Locate the cell with the specified text and output its (x, y) center coordinate. 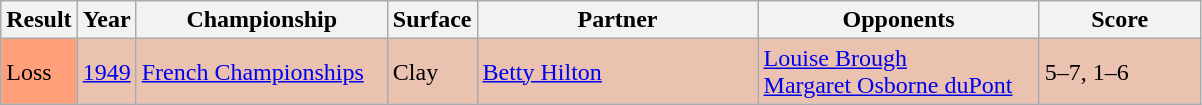
Result (39, 20)
Surface (432, 20)
Opponents (898, 20)
5–7, 1–6 (1120, 72)
1949 (106, 72)
Score (1120, 20)
Championship (262, 20)
Clay (432, 72)
Loss (39, 72)
Year (106, 20)
Betty Hilton (618, 72)
Louise Brough Margaret Osborne duPont (898, 72)
Partner (618, 20)
French Championships (262, 72)
